Return the [x, y] coordinate for the center point of the cell that contains the specified text.  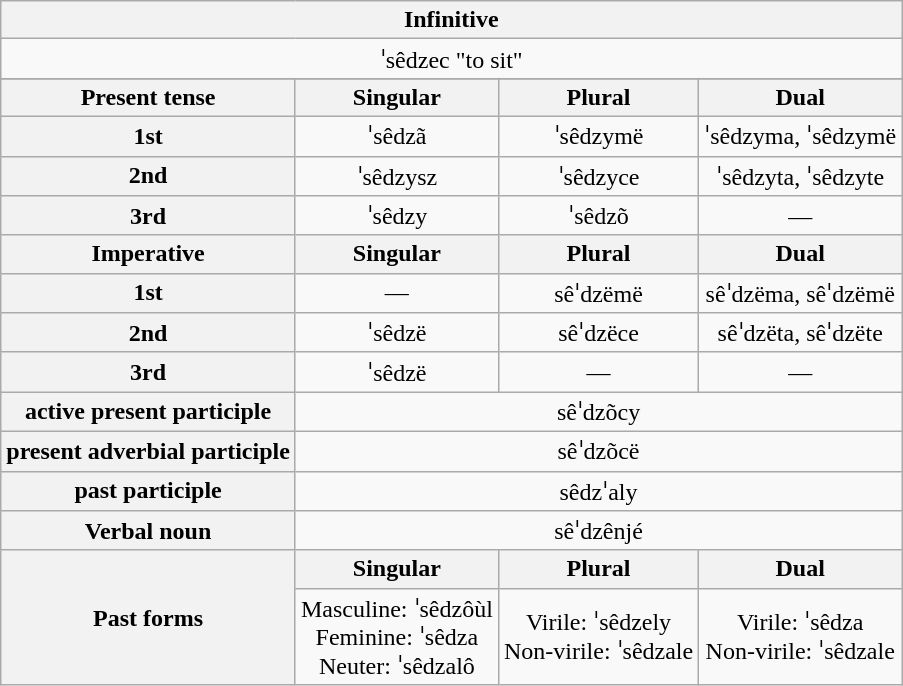
ˈsêdzysz [396, 176]
Masculine: ˈsêdzôùlFeminine: ˈsêdzaNeuter: ˈsêdzalô [396, 636]
ˈsêdzec "to sit" [452, 59]
sêˈdzênjé [598, 531]
sêˈdzëma, sêˈdzëmë [800, 293]
sêˈdzëmë [598, 293]
sêdzˈaly [598, 491]
Virile: ˈsêdzelyNon-virile: ˈsêdzale [598, 636]
ˈsêdzã [396, 136]
Virile: ˈsêdzaNon-virile: ˈsêdzale [800, 636]
sêˈdzëta, sêˈdzëte [800, 333]
Infinitive [452, 20]
past participle [148, 491]
sêˈdzõcy [598, 412]
ˈsêdzyce [598, 176]
Present tense [148, 97]
Imperative [148, 254]
ˈsêdzyma, ˈsêdzymë [800, 136]
Verbal noun [148, 531]
present adverbial participle [148, 451]
ˈsêdzõ [598, 216]
ˈsêdzy [396, 216]
sêˈdzëce [598, 333]
sêˈdzõcë [598, 451]
ˈsêdzymë [598, 136]
Past forms [148, 618]
active present participle [148, 412]
ˈsêdzyta, ˈsêdzyte [800, 176]
